Capture the cell that displays the provided text and extract its (X, Y) central coordinate. 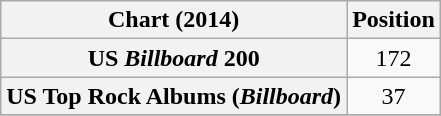
Chart (2014) (174, 20)
37 (394, 96)
Position (394, 20)
US Top Rock Albums (Billboard) (174, 96)
US Billboard 200 (174, 58)
172 (394, 58)
